Find where the given text appears and provide that cell's center as (X, Y) coordinate. 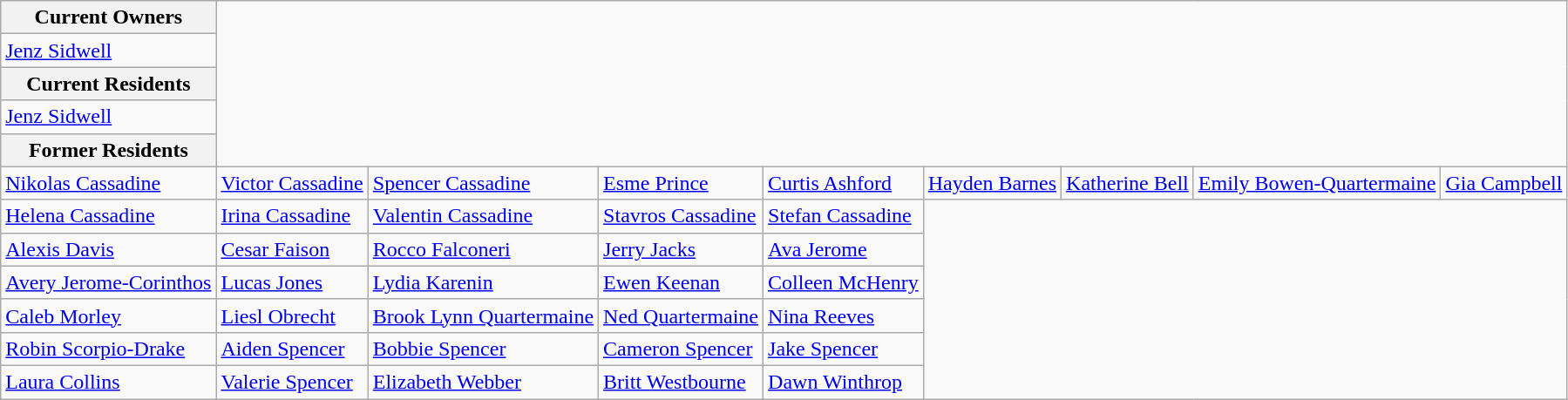
Alexis Davis (108, 249)
Curtis Ashford (844, 183)
Valentin Cassadine (483, 216)
Cesar Faison (292, 249)
Hayden Barnes (992, 183)
Brook Lynn Quartermaine (483, 315)
Robin Scorpio-Drake (108, 349)
Valerie Spencer (292, 382)
Colleen McHenry (844, 282)
Irina Cassadine (292, 216)
Victor Cassadine (292, 183)
Helena Cassadine (108, 216)
Elizabeth Webber (483, 382)
Cameron Spencer (682, 349)
Jerry Jacks (682, 249)
Ewen Keenan (682, 282)
Nikolas Cassadine (108, 183)
Ava Jerome (844, 249)
Avery Jerome-Corinthos (108, 282)
Caleb Morley (108, 315)
Current Owners (108, 17)
Katherine Bell (1128, 183)
Ned Quartermaine (682, 315)
Rocco Falconeri (483, 249)
Stefan Cassadine (844, 216)
Stavros Cassadine (682, 216)
Laura Collins (108, 382)
Bobbie Spencer (483, 349)
Liesl Obrecht (292, 315)
Former Residents (108, 150)
Dawn Winthrop (844, 382)
Britt Westbourne (682, 382)
Emily Bowen-Quartermaine (1317, 183)
Gia Campbell (1504, 183)
Nina Reeves (844, 315)
Esme Prince (682, 183)
Lucas Jones (292, 282)
Jake Spencer (844, 349)
Aiden Spencer (292, 349)
Lydia Karenin (483, 282)
Spencer Cassadine (483, 183)
Current Residents (108, 84)
